Detect which cell encompasses the target text, then output its [X, Y] center coordinate. 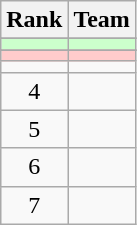
6 [34, 167]
5 [34, 129]
Team [102, 20]
7 [34, 205]
4 [34, 91]
Rank [34, 20]
